Return (X, Y) of the center of cell containing provided text 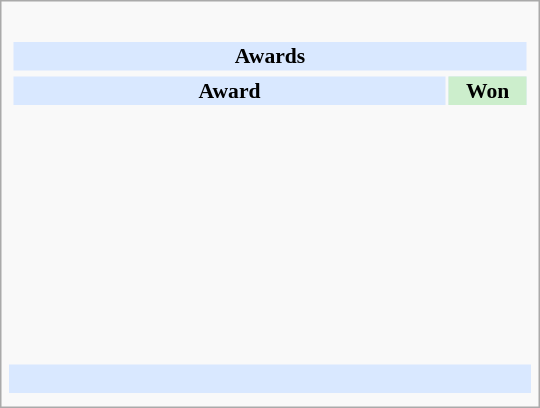
Awards (270, 56)
Award (229, 90)
Won (488, 90)
Awards Award Won (270, 187)
